Capture the cell that displays the provided text and extract its (x, y) central coordinate. 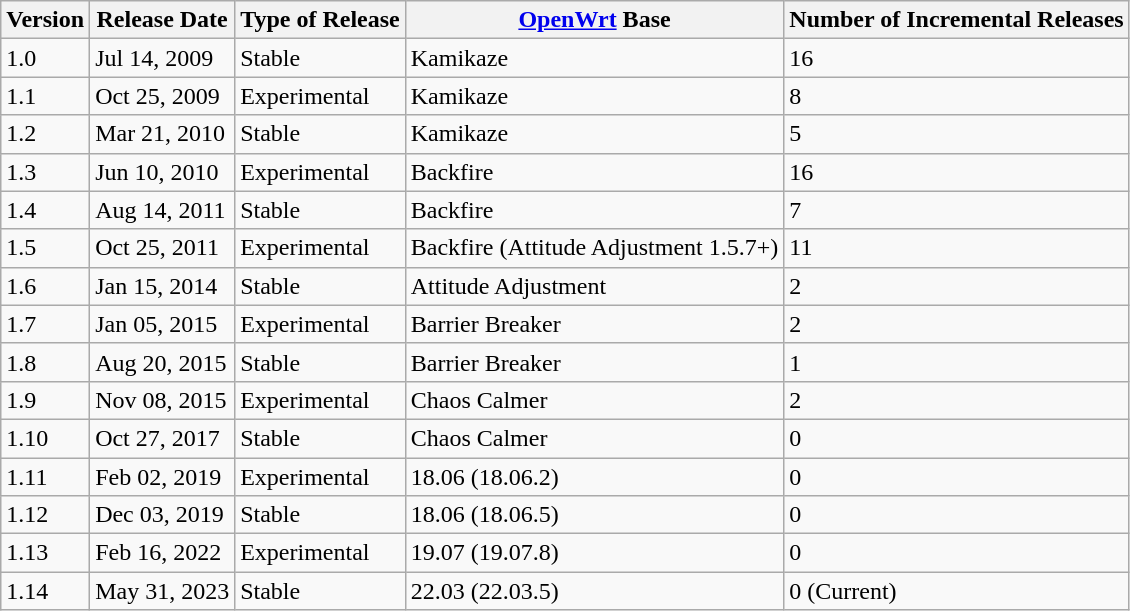
OpenWrt Base (594, 20)
1.3 (46, 172)
Feb 02, 2019 (162, 477)
7 (956, 210)
1.6 (46, 286)
11 (956, 248)
May 31, 2023 (162, 591)
Mar 21, 2010 (162, 134)
1.8 (46, 362)
1.2 (46, 134)
Attitude Adjustment (594, 286)
1.14 (46, 591)
1.7 (46, 324)
Version (46, 20)
1.11 (46, 477)
18.06 (18.06.2) (594, 477)
Jan 05, 2015 (162, 324)
Oct 25, 2009 (162, 96)
1.0 (46, 58)
22.03 (22.03.5) (594, 591)
Oct 25, 2011 (162, 248)
1.12 (46, 515)
19.07 (19.07.8) (594, 553)
Release Date (162, 20)
Feb 16, 2022 (162, 553)
Jun 10, 2010 (162, 172)
1.1 (46, 96)
Backfire (Attitude Adjustment 1.5.7+) (594, 248)
1.4 (46, 210)
18.06 (18.06.5) (594, 515)
0 (Current) (956, 591)
5 (956, 134)
Jan 15, 2014 (162, 286)
1.5 (46, 248)
Aug 20, 2015 (162, 362)
1.13 (46, 553)
Dec 03, 2019 (162, 515)
Type of Release (320, 20)
1 (956, 362)
Number of Incremental Releases (956, 20)
Nov 08, 2015 (162, 400)
8 (956, 96)
Jul 14, 2009 (162, 58)
1.9 (46, 400)
Aug 14, 2011 (162, 210)
1.10 (46, 438)
Oct 27, 2017 (162, 438)
